Output the [X, Y] coordinate of the center of the cell containing the given text.  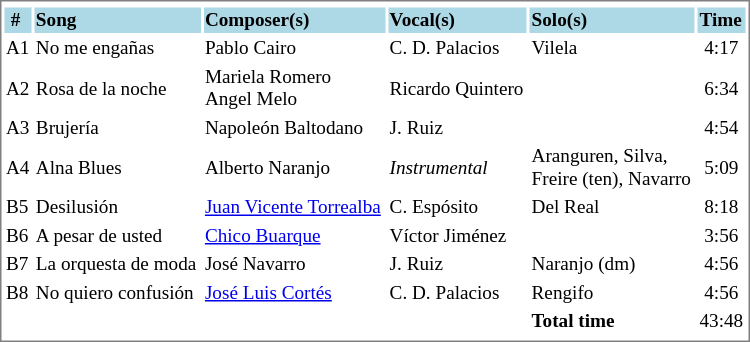
Composer(s) [294, 21]
B7 [18, 265]
Vocal(s) [458, 21]
Desilusión [117, 208]
B5 [18, 208]
43:48 [722, 322]
La orquesta de moda [117, 265]
Ricardo Quintero [458, 88]
A2 [18, 88]
B6 [18, 237]
Alberto Naranjo [294, 168]
José Luis Cortés [294, 293]
A1 [18, 49]
4:17 [722, 49]
Instrumental [458, 168]
Song [117, 21]
Rengifo [612, 293]
A pesar de usted [117, 237]
Chico Buarque [294, 237]
Vilela [612, 49]
5:09 [722, 168]
B8 [18, 293]
Alna Blues [117, 168]
No quiero confusión [117, 293]
Mariela RomeroAngel Melo [294, 88]
Víctor Jiménez [458, 237]
Naranjo (dm) [612, 265]
Pablo Cairo [294, 49]
Juan Vicente Torrealba [294, 208]
No me engañas [117, 49]
6:34 [722, 88]
A3 [18, 129]
Del Real [612, 208]
Rosa de la noche [117, 88]
José Navarro [294, 265]
A4 [18, 168]
Total time [612, 322]
# [18, 21]
Brujería [117, 129]
Napoleón Baltodano [294, 129]
4:54 [722, 129]
C. Espósito [458, 208]
3:56 [722, 237]
8:18 [722, 208]
Time [722, 21]
Solo(s) [612, 21]
Aranguren, Silva,Freire (ten), Navarro [612, 168]
